Output the [x, y] coordinate of the center of the cell containing the given text.  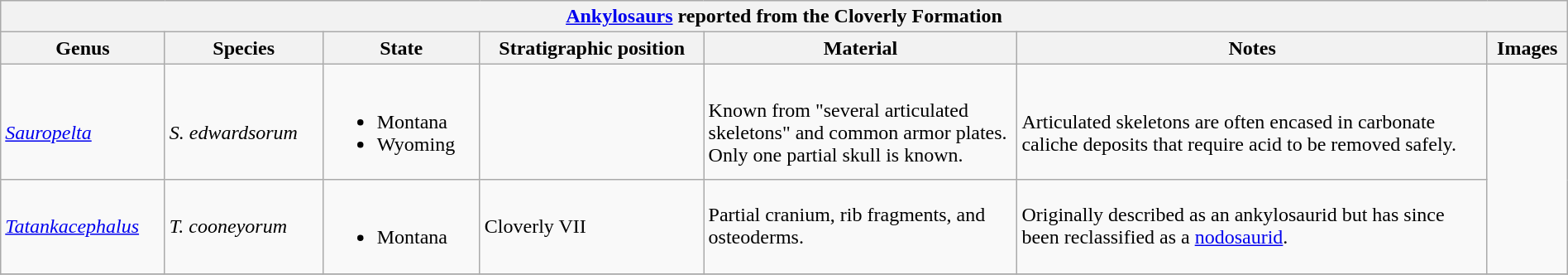
Montana [401, 227]
Genus [83, 48]
Material [860, 48]
Images [1527, 48]
Articulated skeletons are often encased in carbonate caliche deposits that require acid to be removed safely. [1252, 122]
Cloverly VII [592, 227]
Species [243, 48]
Ankylosaurs reported from the Cloverly Formation [784, 17]
Stratigraphic position [592, 48]
S. edwardsorum [243, 122]
Notes [1252, 48]
State [401, 48]
Sauropelta [83, 122]
MontanaWyoming [401, 122]
Tatankacephalus [83, 227]
Partial cranium, rib fragments, and osteoderms. [860, 227]
Originally described as an ankylosaurid but has since been reclassified as a nodosaurid. [1252, 227]
T. cooneyorum [243, 227]
Known from "several articulated skeletons" and common armor plates. Only one partial skull is known. [860, 122]
